Provide the (x, y) coordinate of the cell's center where the given text is located.  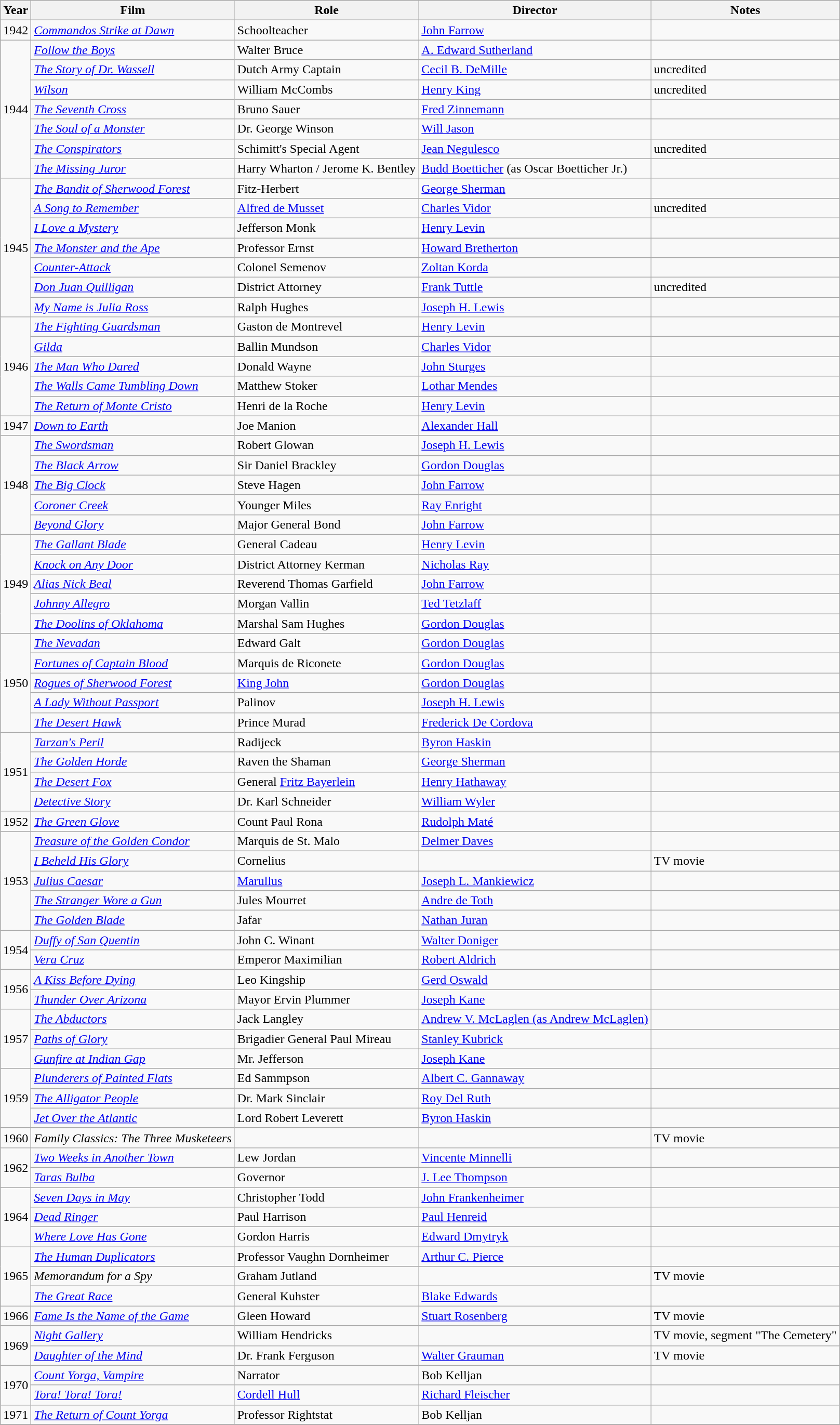
Bruno Sauer (326, 109)
Follow the Boys (133, 50)
Ballin Mundson (326, 347)
The Stranger Wore a Gun (133, 901)
1962 (16, 1167)
Raven the Shaman (326, 762)
The Golden Horde (133, 762)
Ted Tetzlaff (535, 604)
Night Gallery (133, 1336)
Fame Is the Name of the Game (133, 1316)
A Kiss Before Dying (133, 980)
Seven Days in May (133, 1197)
Director (535, 10)
Arthur C. Pierce (535, 1257)
1956 (16, 989)
Walter Grauman (535, 1355)
The Abductors (133, 1019)
A Lady Without Passport (133, 703)
Leo Kingship (326, 980)
The Great Race (133, 1296)
The Bandit of Sherwood Forest (133, 188)
1953 (16, 880)
Stuart Rosenberg (535, 1316)
Wilson (133, 89)
Tarzan's Peril (133, 742)
Mr. Jefferson (326, 1059)
Daughter of the Mind (133, 1355)
Johnny Allegro (133, 604)
Plunderers of Painted Flats (133, 1078)
Lord Robert Leverett (326, 1118)
Rogues of Sherwood Forest (133, 683)
Marquis de Riconete (326, 663)
Roy Del Ruth (535, 1098)
Christopher Todd (326, 1197)
General Fritz Bayerlein (326, 782)
Cecil B. DeMille (535, 70)
I Beheld His Glory (133, 861)
Nicholas Ray (535, 564)
The Desert Fox (133, 782)
Governor (326, 1177)
Nathan Juran (535, 920)
The Missing Juror (133, 168)
The Green Glove (133, 821)
1959 (16, 1098)
Fred Zinnemann (535, 109)
Beyond Glory (133, 524)
Colonel Semenov (326, 268)
Count Yorga, Vampire (133, 1375)
Andrew V. McLaglen (as Andrew McLaglen) (535, 1019)
J. Lee Thompson (535, 1177)
William Wyler (535, 801)
Dr. George Winson (326, 129)
Major General Bond (326, 524)
Sir Daniel Brackley (326, 465)
The Seventh Cross (133, 109)
A. Edward Sutherland (535, 50)
Year (16, 10)
1944 (16, 109)
Memorandum for a Spy (133, 1276)
Professor Ernst (326, 248)
Gaston de Montrevel (326, 327)
Joseph L. Mankiewicz (535, 881)
John Sturges (535, 366)
Howard Bretherton (535, 248)
Thunder Over Arizona (133, 999)
The Man Who Dared (133, 366)
Down to Earth (133, 426)
Brigadier General Paul Mireau (326, 1039)
John Frankenheimer (535, 1197)
William Hendricks (326, 1336)
Role (326, 10)
Detective Story (133, 801)
Mayor Ervin Plummer (326, 999)
The Alligator People (133, 1098)
The Doolins of Oklahoma (133, 624)
1964 (16, 1217)
Henri de la Roche (326, 406)
The Big Clock (133, 485)
Matthew Stoker (326, 386)
Film (133, 10)
Will Jason (535, 129)
The Soul of a Monster (133, 129)
Joe Manion (326, 426)
Jafar (326, 920)
Jack Langley (326, 1019)
Alexander Hall (535, 426)
Robert Aldrich (535, 960)
District Attorney (326, 287)
General Cadeau (326, 544)
John C. Winant (326, 940)
1942 (16, 30)
Steve Hagen (326, 485)
Gunfire at Indian Gap (133, 1059)
1970 (16, 1385)
The Swordsman (133, 445)
Duffy of San Quentin (133, 940)
Family Classics: The Three Musketeers (133, 1138)
TV movie, segment "The Cemetery" (745, 1336)
Henry King (535, 89)
Marquis de St. Malo (326, 841)
Dr. Mark Sinclair (326, 1098)
Taras Bulba (133, 1177)
Alias Nick Beal (133, 584)
Dr. Frank Ferguson (326, 1355)
Count Paul Rona (326, 821)
Dead Ringer (133, 1217)
Where Love Has Gone (133, 1237)
Walter Doniger (535, 940)
Gleen Howard (326, 1316)
The Monster and the Ape (133, 248)
Morgan Vallin (326, 604)
1966 (16, 1316)
Paul Harrison (326, 1217)
Prince Murad (326, 722)
Jules Mourret (326, 901)
Dutch Army Captain (326, 70)
Henry Hathaway (535, 782)
Marshal Sam Hughes (326, 624)
Professor Vaughn Dornheimer (326, 1257)
Jefferson Monk (326, 228)
1948 (16, 485)
Two Weeks in Another Town (133, 1157)
Commandos Strike at Dawn (133, 30)
Graham Jutland (326, 1276)
Ray Enright (535, 505)
The Gallant Blade (133, 544)
Notes (745, 10)
Don Juan Quilligan (133, 287)
District Attorney Kerman (326, 564)
1950 (16, 683)
Cordell Hull (326, 1395)
Knock on Any Door (133, 564)
1954 (16, 950)
Lew Jordan (326, 1157)
The Return of Monte Cristo (133, 406)
Jean Negulesco (535, 149)
Blake Edwards (535, 1296)
Coroner Creek (133, 505)
My Name is Julia Ross (133, 307)
1965 (16, 1276)
1945 (16, 247)
Andre de Toth (535, 901)
Reverend Thomas Garfield (326, 584)
Vincente Minnelli (535, 1157)
Delmer Daves (535, 841)
The Nevadan (133, 643)
Counter-Attack (133, 268)
1951 (16, 772)
Schimitt's Special Agent (326, 149)
Radijeck (326, 742)
Cornelius (326, 861)
Frederick De Cordova (535, 722)
Dr. Karl Schneider (326, 801)
I Love a Mystery (133, 228)
Robert Glowan (326, 445)
Zoltan Korda (535, 268)
1969 (16, 1345)
1949 (16, 584)
Stanley Kubrick (535, 1039)
The Human Duplicators (133, 1257)
Edward Galt (326, 643)
Paul Henreid (535, 1217)
Alfred de Musset (326, 208)
1946 (16, 366)
Jet Over the Atlantic (133, 1118)
Donald Wayne (326, 366)
1971 (16, 1415)
Emperor Maximilian (326, 960)
William McCombs (326, 89)
Richard Fleischer (535, 1395)
Tora! Tora! Tora! (133, 1395)
Narrator (326, 1375)
1960 (16, 1138)
Budd Boetticher (as Oscar Boetticher Jr.) (535, 168)
Ed Sammpson (326, 1078)
Paths of Glory (133, 1039)
Vera Cruz (133, 960)
Gilda (133, 347)
1957 (16, 1039)
The Black Arrow (133, 465)
Lothar Mendes (535, 386)
General Kuhster (326, 1296)
King John (326, 683)
The Return of Count Yorga (133, 1415)
Edward Dmytryk (535, 1237)
Gerd Oswald (535, 980)
The Walls Came Tumbling Down (133, 386)
The Story of Dr. Wassell (133, 70)
A Song to Remember (133, 208)
Harry Wharton / Jerome K. Bentley (326, 168)
Gordon Harris (326, 1237)
Julius Caesar (133, 881)
Marullus (326, 881)
Professor Rightstat (326, 1415)
Fortunes of Captain Blood (133, 663)
The Conspirators (133, 149)
1947 (16, 426)
The Golden Blade (133, 920)
Frank Tuttle (535, 287)
The Fighting Guardsman (133, 327)
Schoolteacher (326, 30)
Ralph Hughes (326, 307)
Walter Bruce (326, 50)
Palinov (326, 703)
Younger Miles (326, 505)
1952 (16, 821)
Treasure of the Golden Condor (133, 841)
The Desert Hawk (133, 722)
Rudolph Maté (535, 821)
Fitz-Herbert (326, 188)
Albert C. Gannaway (535, 1078)
